Determine the [x, y] coordinate at the center of the cell enclosing the given text.  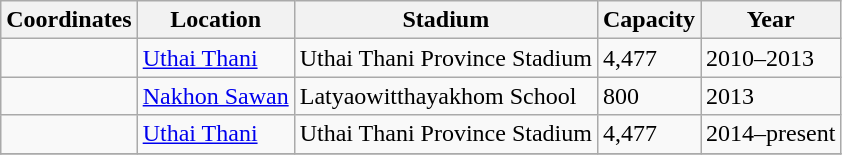
2013 [770, 96]
800 [648, 96]
2010–2013 [770, 58]
Year [770, 20]
Location [216, 20]
Capacity [648, 20]
Stadium [446, 20]
Nakhon Sawan [216, 96]
Latyaowitthayakhom School [446, 96]
Coordinates [69, 20]
2014–present [770, 134]
